Output the [x, y] coordinate of the center of the cell containing the given text.  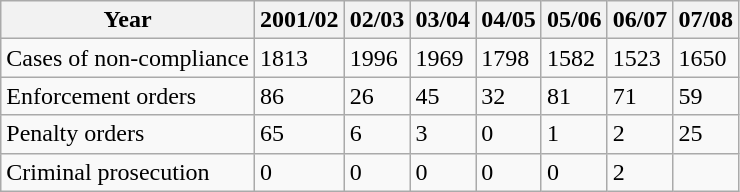
1 [574, 134]
06/07 [640, 20]
1969 [443, 58]
1798 [509, 58]
07/08 [706, 20]
05/06 [574, 20]
1996 [377, 58]
71 [640, 96]
26 [377, 96]
59 [706, 96]
1813 [299, 58]
Cases of non-compliance [128, 58]
25 [706, 134]
Year [128, 20]
03/04 [443, 20]
1582 [574, 58]
32 [509, 96]
86 [299, 96]
04/05 [509, 20]
2001/02 [299, 20]
6 [377, 134]
Penalty orders [128, 134]
Criminal prosecution [128, 172]
81 [574, 96]
Enforcement orders [128, 96]
65 [299, 134]
3 [443, 134]
02/03 [377, 20]
1650 [706, 58]
1523 [640, 58]
45 [443, 96]
